For the text-containing cell, return its midpoint in (X, Y) coordinate format. 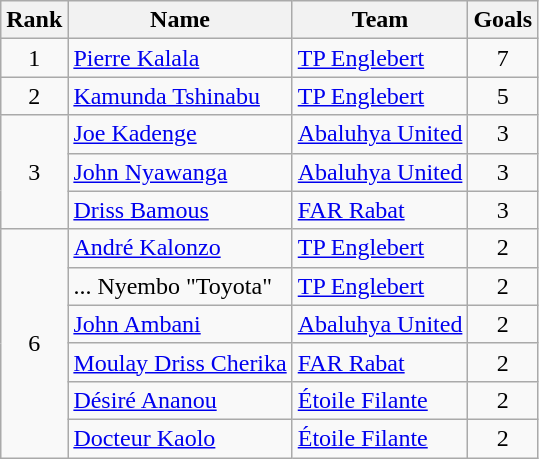
Driss Bamous (180, 210)
5 (503, 96)
Moulay Driss Cherika (180, 362)
Goals (503, 20)
John Nyawanga (180, 172)
7 (503, 58)
6 (34, 343)
Rank (34, 20)
Name (180, 20)
John Ambani (180, 324)
Docteur Kaolo (180, 438)
Pierre Kalala (180, 58)
Team (380, 20)
Désiré Ananou (180, 400)
André Kalonzo (180, 248)
... Nyembo "Toyota" (180, 286)
Kamunda Tshinabu (180, 96)
1 (34, 58)
Joe Kadenge (180, 134)
